Provide the [x, y] coordinate of the cell's center where the given text is located.  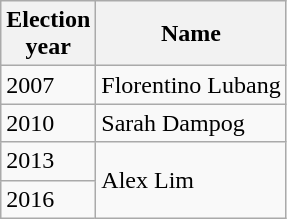
2013 [48, 161]
Alex Lim [191, 180]
Name [191, 34]
2007 [48, 85]
2016 [48, 199]
Sarah Dampog [191, 123]
Florentino Lubang [191, 85]
2010 [48, 123]
Electionyear [48, 34]
